Return the (X, Y) coordinate for the center point of the cell that contains the specified text.  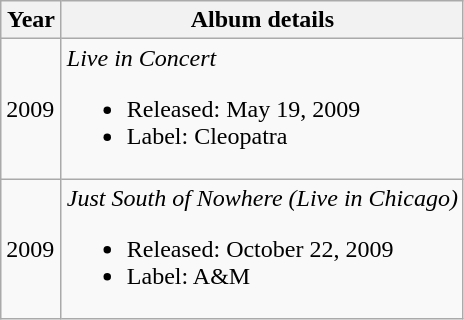
Just South of Nowhere (Live in Chicago)Released: October 22, 2009Label: A&M (262, 249)
Year (32, 20)
Live in ConcertReleased: May 19, 2009Label: Cleopatra (262, 109)
Album details (262, 20)
